Detect which cell encompasses the target text, then output its [X, Y] center coordinate. 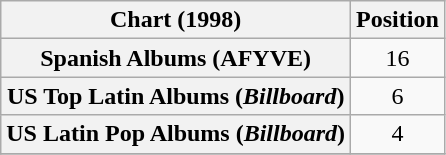
Chart (1998) [176, 20]
4 [398, 134]
Spanish Albums (AFYVE) [176, 58]
Position [398, 20]
6 [398, 96]
US Latin Pop Albums (Billboard) [176, 134]
US Top Latin Albums (Billboard) [176, 96]
16 [398, 58]
